Capture the cell that displays the provided text and extract its [x, y] central coordinate. 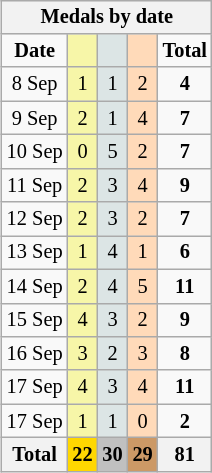
29 [143, 455]
8 Sep [35, 84]
12 Sep [35, 219]
30 [113, 455]
11 Sep [35, 185]
Medals by date [107, 17]
6 [185, 253]
13 Sep [35, 253]
22 [82, 455]
10 Sep [35, 152]
8 [185, 354]
14 Sep [35, 286]
81 [185, 455]
16 Sep [35, 354]
9 Sep [35, 118]
Date [35, 51]
15 Sep [35, 320]
